Find where the given text appears and provide that cell's center as [X, Y] coordinate. 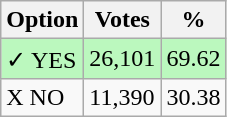
Option [42, 20]
69.62 [194, 59]
% [194, 20]
11,390 [122, 97]
26,101 [122, 59]
Votes [122, 20]
X NO [42, 97]
30.38 [194, 97]
✓ YES [42, 59]
